Extract the [X, Y] coordinate from the center of the cell holding the provided text.  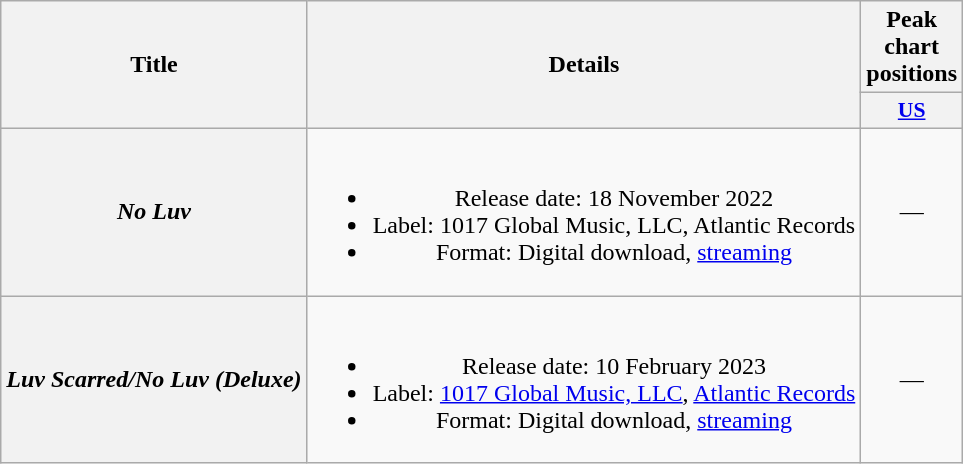
No Luv [154, 212]
Title [154, 65]
Details [584, 65]
Peak chart positions [912, 47]
Luv Scarred/No Luv (Deluxe) [154, 380]
US [912, 111]
Release date: 10 February 2023Label: 1017 Global Music, LLC, Atlantic RecordsFormat: Digital download, streaming [584, 380]
Release date: 18 November 2022Label: 1017 Global Music, LLC, Atlantic RecordsFormat: Digital download, streaming [584, 212]
